Output the (x, y) coordinate of the center of the cell containing the given text.  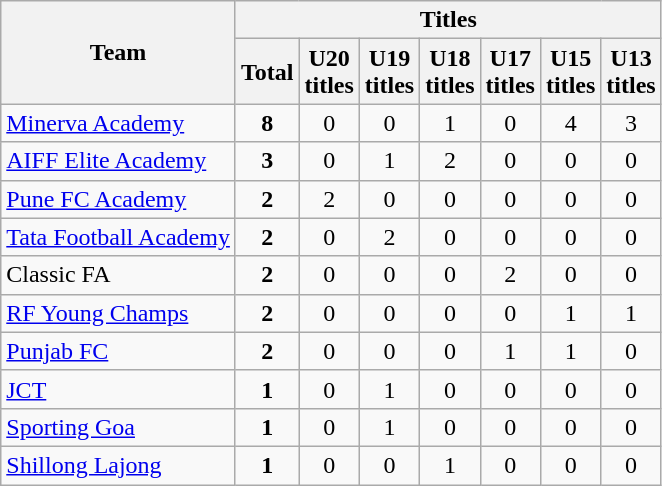
Pune FC Academy (118, 199)
RF Young Champs (118, 313)
U20titles (329, 72)
Titles (448, 20)
Minerva Academy (118, 123)
JCT (118, 389)
U13titles (631, 72)
Tata Football Academy (118, 237)
U18titles (450, 72)
AIFF Elite Academy (118, 161)
Team (118, 52)
Total (267, 72)
4 (570, 123)
U17titles (510, 72)
U15titles (570, 72)
U19titles (389, 72)
Shillong Lajong (118, 465)
Sporting Goa (118, 427)
Punjab FC (118, 351)
8 (267, 123)
Classic FA (118, 275)
